Provide the [x, y] coordinate of the cell's center where the given text is located.  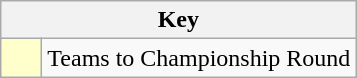
Teams to Championship Round [199, 58]
Key [178, 20]
